Extract the [X, Y] coordinate from the center of the cell holding the provided text.  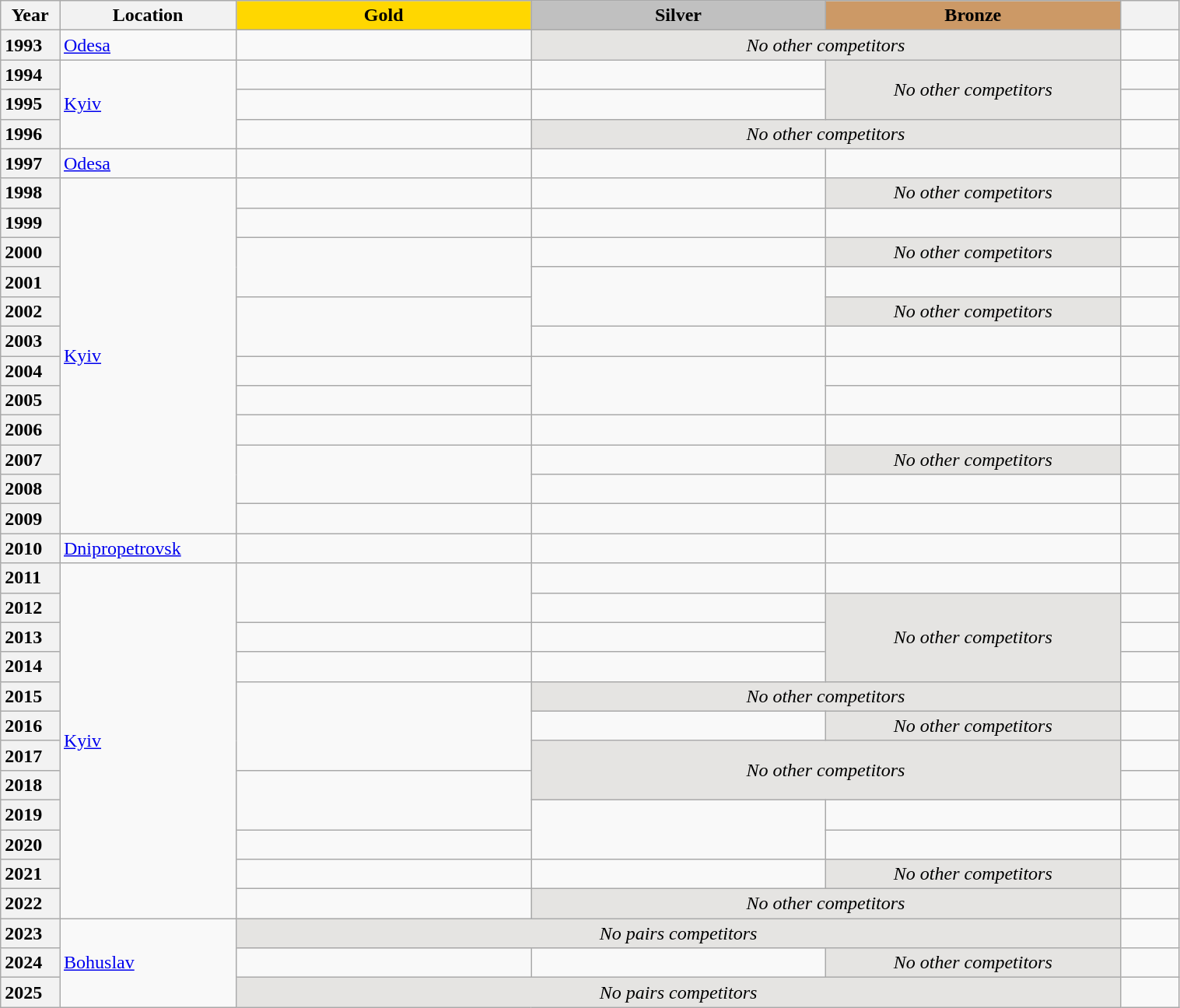
2013 [30, 637]
2014 [30, 667]
Year [30, 16]
2025 [30, 992]
2012 [30, 607]
Bronze [972, 16]
2018 [30, 785]
2019 [30, 814]
2009 [30, 519]
1999 [30, 222]
2022 [30, 904]
2023 [30, 933]
2002 [30, 311]
Silver [678, 16]
2024 [30, 963]
Location [148, 16]
2004 [30, 371]
2016 [30, 726]
2003 [30, 341]
1997 [30, 163]
2007 [30, 460]
2001 [30, 282]
2021 [30, 874]
1996 [30, 134]
2017 [30, 755]
2011 [30, 578]
2020 [30, 844]
1994 [30, 75]
1993 [30, 45]
1998 [30, 193]
2006 [30, 430]
2000 [30, 252]
Gold [384, 16]
2015 [30, 696]
2008 [30, 489]
1995 [30, 104]
2010 [30, 548]
2005 [30, 401]
Bohuslav [148, 963]
Dnipropetrovsk [148, 548]
